Extract the [X, Y] coordinate from the center of the cell holding the provided text.  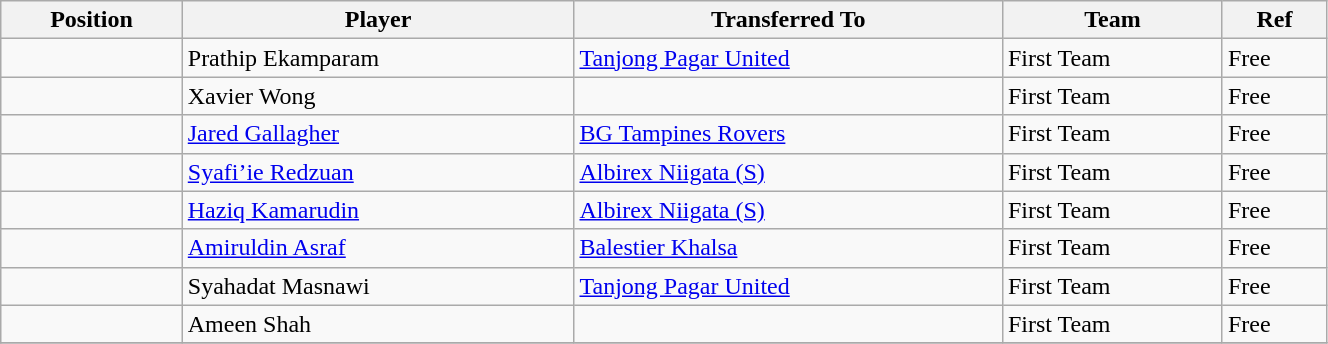
Ameen Shah [378, 324]
BG Tampines Rovers [788, 134]
Balestier Khalsa [788, 248]
Amiruldin Asraf [378, 248]
Syafi’ie Redzuan [378, 172]
Syahadat Masnawi [378, 286]
Transferred To [788, 20]
Jared Gallagher [378, 134]
Haziq Kamarudin [378, 210]
Position [92, 20]
Player [378, 20]
Xavier Wong [378, 96]
Team [1112, 20]
Prathip Ekamparam [378, 58]
Ref [1274, 20]
